Return (x, y) of the center of cell containing provided text 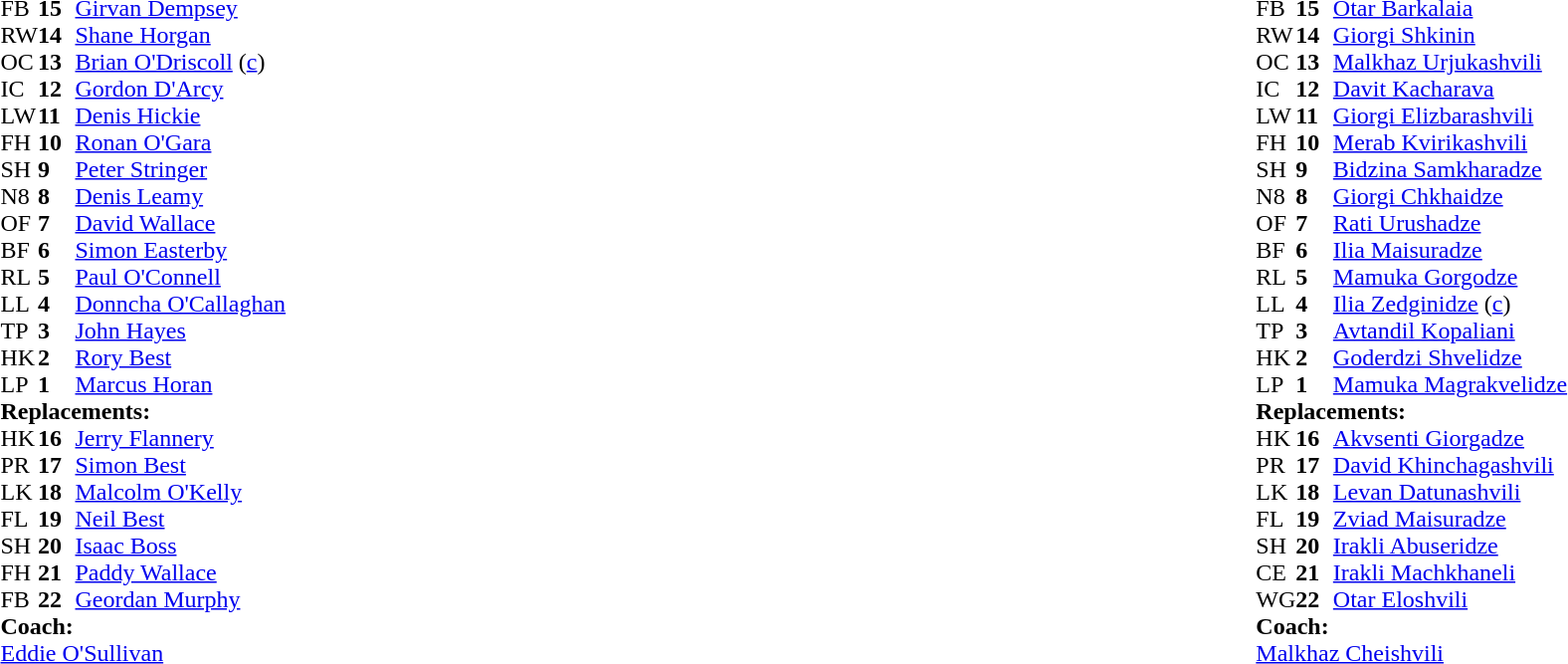
Simon Easterby (181, 251)
David Wallace (181, 223)
Irakli Abuseridze (1451, 546)
Paddy Wallace (181, 573)
Gordon D'Arcy (181, 90)
Akvsenti Giorgadze (1451, 438)
Geordan Murphy (181, 599)
FB (19, 599)
Rory Best (181, 358)
Malkhaz Urjukashvili (1451, 62)
Ilia Zedginidze (c) (1451, 305)
Avtandil Kopaliani (1451, 331)
Paul O'Connell (181, 277)
Simon Best (181, 466)
Otar Eloshvili (1451, 599)
Giorgi Chkhaidze (1451, 197)
Brian O'Driscoll (c) (181, 62)
Jerry Flannery (181, 438)
Bidzina Samkharadze (1451, 169)
Mamuka Gorgodze (1451, 277)
Denis Leamy (181, 197)
Marcus Horan (181, 384)
Denis Hickie (181, 115)
Rati Urushadze (1451, 223)
Mamuka Magrakvelidze (1451, 384)
David Khinchagashvili (1451, 466)
Ronan O'Gara (181, 143)
Irakli Machkhaneli (1451, 573)
Donncha O'Callaghan (181, 305)
CE (1275, 573)
Giorgi Elizbarashvili (1451, 115)
Davit Kacharava (1451, 90)
Neil Best (181, 520)
Merab Kvirikashvili (1451, 143)
WG (1275, 599)
Giorgi Shkinin (1451, 36)
John Hayes (181, 331)
Isaac Boss (181, 546)
Ilia Maisuradze (1451, 251)
Zviad Maisuradze (1451, 520)
Malcolm O'Kelly (181, 492)
Levan Datunashvili (1451, 492)
Goderdzi Shvelidze (1451, 358)
Shane Horgan (181, 36)
Peter Stringer (181, 169)
